From the cell containing the given text, extract its center point as [X, Y] coordinate. 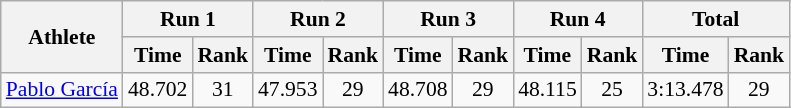
Run 1 [188, 19]
Pablo García [62, 90]
31 [222, 90]
48.115 [548, 90]
48.702 [158, 90]
Run 4 [578, 19]
Run 3 [448, 19]
47.953 [288, 90]
3:13.478 [685, 90]
Athlete [62, 36]
Run 2 [318, 19]
Total [716, 19]
48.708 [418, 90]
25 [612, 90]
